Locate the cell with the specified text and output its [x, y] center coordinate. 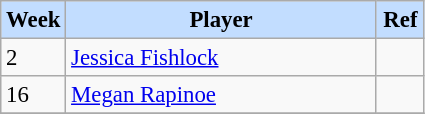
Week [34, 20]
Megan Rapinoe [222, 95]
2 [34, 58]
16 [34, 95]
Ref [400, 20]
Jessica Fishlock [222, 58]
Player [222, 20]
